From the cell containing the given text, extract its center point as (X, Y) coordinate. 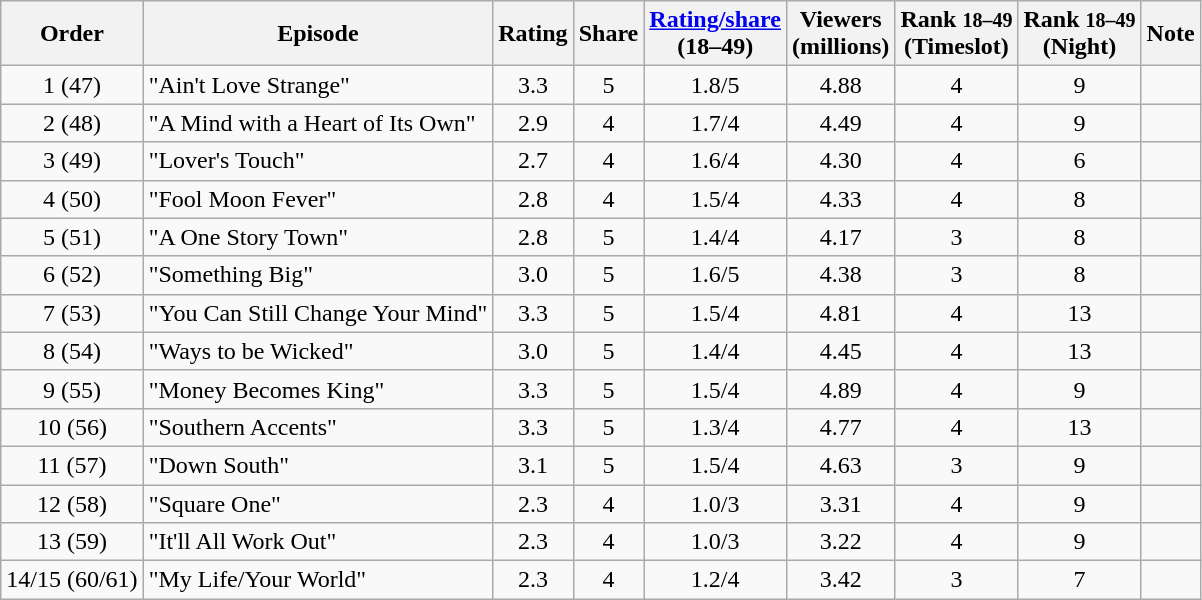
Rank 18–49(Timeslot) (956, 34)
Rank 18–49(Night) (1080, 34)
Viewers(millions) (840, 34)
4.49 (840, 123)
"Ain't Love Strange" (318, 85)
1 (47) (72, 85)
"A Mind with a Heart of Its Own" (318, 123)
Episode (318, 34)
4.63 (840, 465)
Rating (533, 34)
2.7 (533, 161)
3.42 (840, 580)
2 (48) (72, 123)
4.30 (840, 161)
3.1 (533, 465)
4.33 (840, 199)
2.9 (533, 123)
1.3/4 (716, 427)
"You Can Still Change Your Mind" (318, 313)
4 (50) (72, 199)
4.45 (840, 351)
"Square One" (318, 503)
6 (1080, 161)
"It'll All Work Out" (318, 542)
13 (59) (72, 542)
3.22 (840, 542)
10 (56) (72, 427)
1.6/4 (716, 161)
"Ways to be Wicked" (318, 351)
Rating/share(18–49) (716, 34)
1.6/5 (716, 275)
1.2/4 (716, 580)
4.81 (840, 313)
"A One Story Town" (318, 237)
5 (51) (72, 237)
"Money Becomes King" (318, 389)
"My Life/Your World" (318, 580)
"Something Big" (318, 275)
1.8/5 (716, 85)
"Down South" (318, 465)
"Fool Moon Fever" (318, 199)
4.77 (840, 427)
Order (72, 34)
Share (608, 34)
4.17 (840, 237)
6 (52) (72, 275)
4.89 (840, 389)
12 (58) (72, 503)
7 (1080, 580)
7 (53) (72, 313)
Note (1170, 34)
3.31 (840, 503)
3 (49) (72, 161)
4.88 (840, 85)
11 (57) (72, 465)
14/15 (60/61) (72, 580)
9 (55) (72, 389)
4.38 (840, 275)
1.7/4 (716, 123)
8 (54) (72, 351)
"Lover's Touch" (318, 161)
"Southern Accents" (318, 427)
